From the cell containing the given text, extract its center point as [x, y] coordinate. 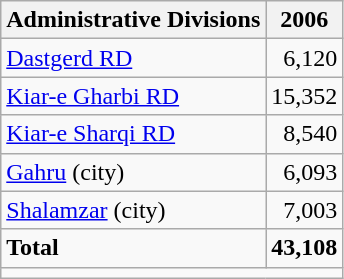
2006 [304, 20]
8,540 [304, 134]
Total [134, 248]
Gahru (city) [134, 172]
Kiar-e Sharqi RD [134, 134]
Kiar-e Gharbi RD [134, 96]
Administrative Divisions [134, 20]
Dastgerd RD [134, 58]
6,093 [304, 172]
Shalamzar (city) [134, 210]
7,003 [304, 210]
43,108 [304, 248]
6,120 [304, 58]
15,352 [304, 96]
